Capture the cell that displays the provided text and extract its [X, Y] central coordinate. 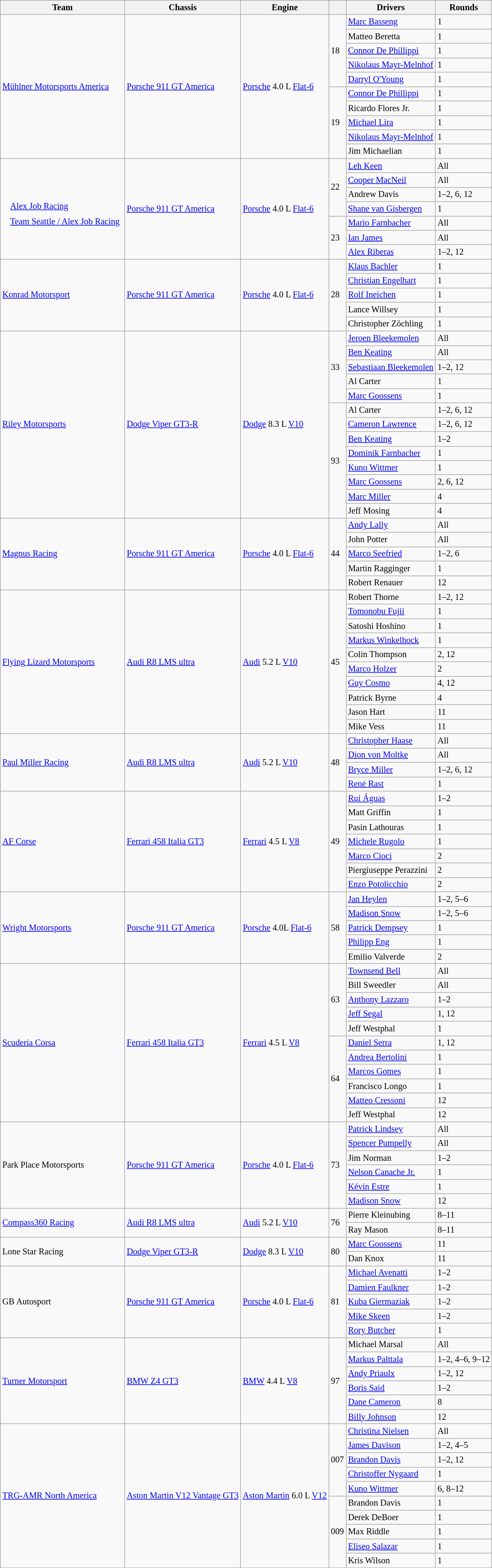
Paul Miller Racing [62, 762]
Andrea Bertolini [391, 1057]
Billy Johnson [391, 1417]
Marco Holzer [391, 669]
Max Riddle [391, 1532]
Michael Marsal [391, 1345]
4, 12 [464, 683]
Porsche 4.0L Flat-6 [285, 928]
Engine [285, 7]
44 [337, 554]
Park Place Motorsports [62, 1165]
Cooper MacNeil [391, 180]
Townsend Bell [391, 971]
Compass360 Racing [62, 1222]
AF Corse [62, 841]
22 [337, 187]
Jeroen Bleekemolen [391, 338]
Eliseo Salazar [391, 1546]
Damien Faulkner [391, 1287]
48 [337, 762]
Mario Farnbacher [391, 223]
Aston Martin V12 Vantage GT3 [183, 1495]
49 [337, 841]
Rolf Ineichen [391, 295]
Dan Knox [391, 1258]
1–2, 4–6, 9–12 [464, 1359]
Michele Rugolo [391, 841]
Pierre Kleinubing [391, 1215]
Chassis [183, 7]
Patrick Byrne [391, 698]
Marcos Gomes [391, 1072]
Anthony Lazzaro [391, 1000]
73 [337, 1165]
BMW Z4 GT3 [183, 1380]
009 [337, 1532]
Michael Lira [391, 123]
Team [62, 7]
Michael Avenatti [391, 1273]
Ian James [391, 238]
Patrick Lindsey [391, 1129]
97 [337, 1380]
Scuderia Corsa [62, 1042]
Andy Priaulx [391, 1374]
Alex Job Racing Team Seattle / Alex Job Racing [62, 209]
007 [337, 1459]
Team Seattle / Alex Job Racing [65, 221]
18 [337, 50]
Ricardo Flores Jr. [391, 108]
John Potter [391, 540]
Shane van Gisbergen [391, 209]
Spencer Pumpelly [391, 1143]
James Davison [391, 1445]
BMW 4.4 L V8 [285, 1380]
Aston Martin 6.0 L V12 [285, 1495]
81 [337, 1301]
Christopher Zöchling [391, 324]
Tomonobu Fujii [391, 611]
Piergiuseppe Perazzini [391, 870]
Riley Motorsports [62, 424]
Derek DeBoer [391, 1517]
Mühlner Motorsports America [62, 86]
GB Autosport [62, 1301]
23 [337, 238]
1–2, 6 [464, 554]
Andy Lally [391, 525]
Ray Mason [391, 1230]
Konrad Motorsport [62, 295]
Magnus Racing [62, 554]
Colin Thompson [391, 655]
64 [337, 1079]
6, 8–12 [464, 1489]
Martin Ragginger [391, 568]
Cameron Lawrence [391, 424]
Mike Vess [391, 726]
Robert Renauer [391, 583]
Daniel Serra [391, 1043]
19 [337, 122]
Christopher Haase [391, 741]
Marc Basseng [391, 22]
Turner Motorsport [62, 1380]
Robert Thorne [391, 597]
Lance Willsey [391, 309]
Klaus Bachler [391, 266]
58 [337, 928]
Francisco Longo [391, 1086]
Drivers [391, 7]
Bryce Miller [391, 769]
2, 6, 12 [464, 482]
Boris Said [391, 1388]
Lone Star Racing [62, 1251]
45 [337, 661]
Matteo Beretta [391, 36]
Kris Wilson [391, 1560]
Guy Cosmo [391, 683]
Kévin Estre [391, 1186]
Dane Cameron [391, 1402]
Jim Norman [391, 1158]
Bill Sweedler [391, 985]
Christoffer Nygaard [391, 1474]
Mike Skeen [391, 1316]
Nelson Canache Jr. [391, 1172]
Alex Job Racing [65, 206]
Markus Palttala [391, 1359]
Jim Michaelian [391, 151]
Jan Heylen [391, 899]
Satoshi Hoshino [391, 626]
Jason Hart [391, 712]
Dion von Moltke [391, 755]
2, 12 [464, 655]
Patrick Dempsey [391, 928]
Jeff Mosing [391, 511]
28 [337, 295]
Matt Griffin [391, 813]
Rory Butcher [391, 1330]
Enzo Potolicchio [391, 884]
Pasin Lathouras [391, 827]
Dominik Farnbacher [391, 453]
Philipp Eng [391, 942]
Kuba Giermaziak [391, 1301]
80 [337, 1251]
8 [464, 1402]
Jeff Segal [391, 1014]
Markus Winkelhock [391, 640]
Rui Águas [391, 798]
63 [337, 999]
Emilio Valverde [391, 957]
Darryl O'Young [391, 79]
Matteo Cressoni [391, 1100]
Christina Nielsen [391, 1431]
Alex Riberas [391, 252]
93 [337, 461]
Marco Cioci [391, 856]
René Rast [391, 784]
Marc Miller [391, 496]
Leh Keen [391, 166]
Sebastiaan Bleekemolen [391, 367]
33 [337, 367]
Andrew Davis [391, 194]
Flying Lizard Motorsports [62, 661]
76 [337, 1222]
Christian Engelhart [391, 281]
1–2, 4–5 [464, 1445]
Rounds [464, 7]
Wright Motorsports [62, 928]
TRG-AMR North America [62, 1495]
Marco Seefried [391, 554]
